Search for the cell housing the specified text and yield its (X, Y) center coordinate. 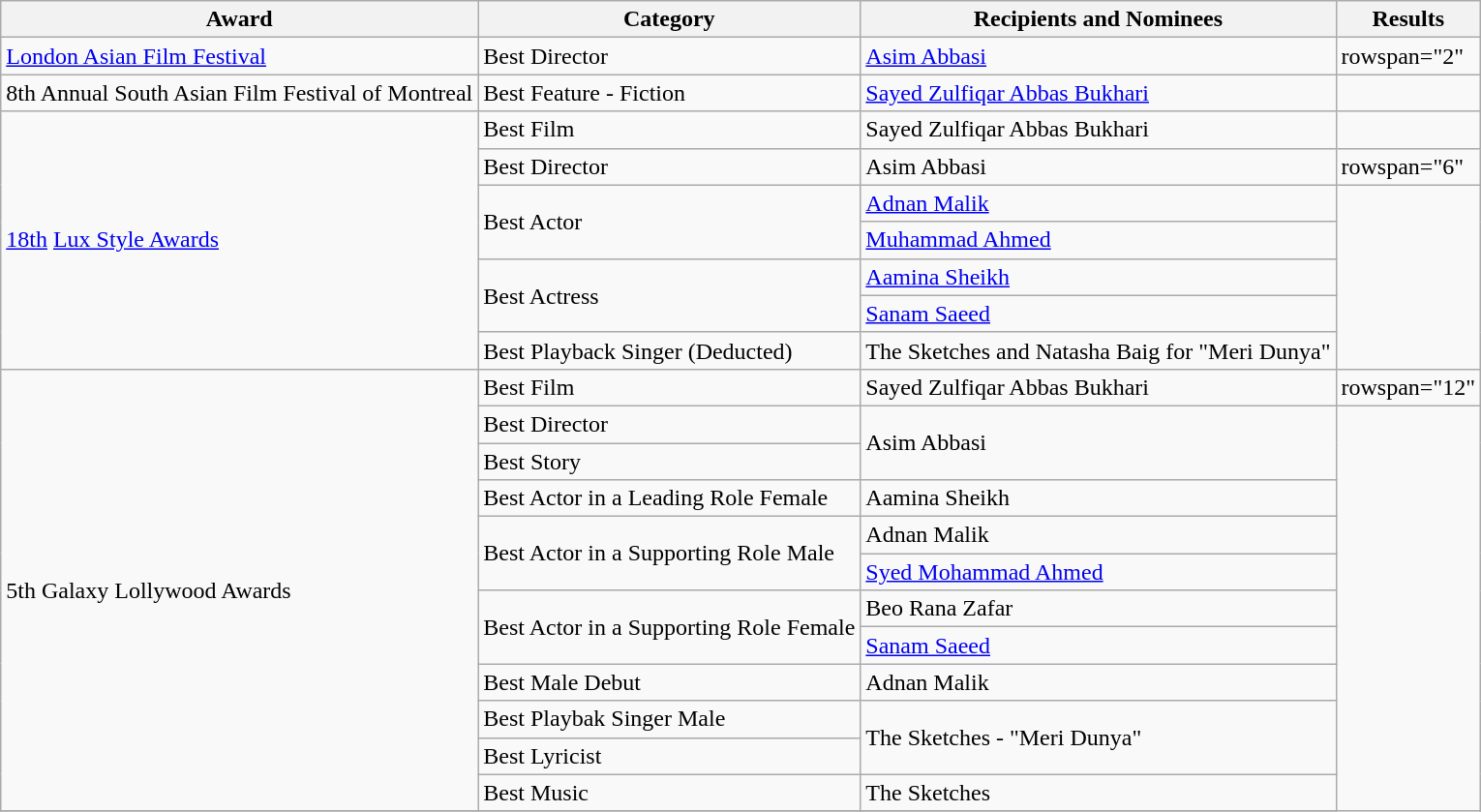
8th Annual South Asian Film Festival of Montreal (240, 93)
Best Music (670, 793)
Best Lyricist (670, 756)
London Asian Film Festival (240, 56)
Best Actress (670, 295)
Best Actor in a Supporting Role Female (670, 627)
Syed Mohammad Ahmed (1098, 572)
The Sketches (1098, 793)
Recipients and Nominees (1098, 19)
Best Actor (670, 222)
5th Galaxy Lollywood Awards (240, 590)
Category (670, 19)
Beo Rana Zafar (1098, 609)
Best Feature - Fiction (670, 93)
Best Playback Singer (Deducted) (670, 350)
Award (240, 19)
Muhammad Ahmed (1098, 240)
The Sketches and Natasha Baig for "Meri Dunya" (1098, 350)
Best Playbak Singer Male (670, 719)
Best Story (670, 462)
Best Actor in a Supporting Role Male (670, 554)
Best Actor in a Leading Role Female (670, 498)
Best Male Debut (670, 682)
The Sketches - "Meri Dunya" (1098, 737)
rowspan="12" (1408, 387)
rowspan="2" (1408, 56)
18th Lux Style Awards (240, 240)
rowspan="6" (1408, 166)
Results (1408, 19)
